Identify which cell holds the provided text, then report its [x, y] central coordinate. 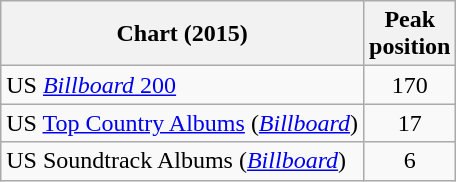
US Top Country Albums (Billboard) [182, 123]
US Billboard 200 [182, 85]
Peakposition [410, 34]
6 [410, 161]
Chart (2015) [182, 34]
17 [410, 123]
US Soundtrack Albums (Billboard) [182, 161]
170 [410, 85]
